Return the [x, y] coordinate for the center point of the cell that contains the specified text.  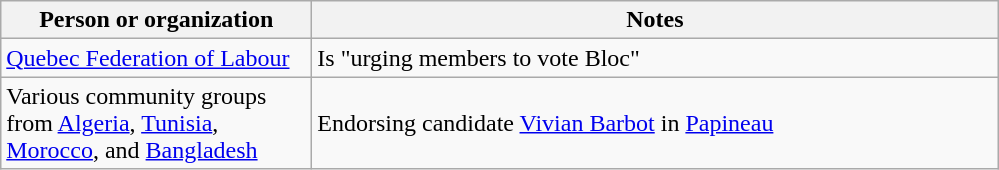
Endorsing candidate Vivian Barbot in Papineau [655, 123]
Person or organization [156, 20]
Quebec Federation of Labour [156, 58]
Various community groups from Algeria, Tunisia, Morocco, and Bangladesh [156, 123]
Is "urging members to vote Bloc" [655, 58]
Notes [655, 20]
